Pinpoint the cell where the given text exists, returning its [x, y] midpoint coordinate. 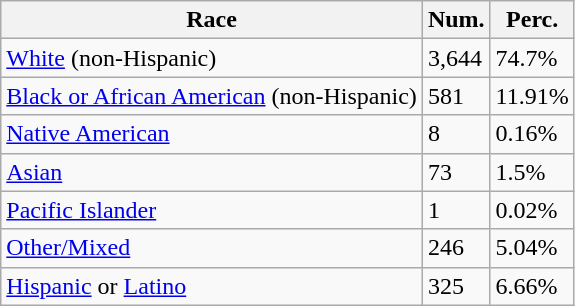
8 [456, 134]
Race [212, 20]
325 [456, 286]
11.91% [532, 96]
581 [456, 96]
0.16% [532, 134]
White (non-Hispanic) [212, 58]
Pacific Islander [212, 210]
3,644 [456, 58]
Native American [212, 134]
Asian [212, 172]
74.7% [532, 58]
73 [456, 172]
1.5% [532, 172]
1 [456, 210]
Other/Mixed [212, 248]
246 [456, 248]
Black or African American (non-Hispanic) [212, 96]
Hispanic or Latino [212, 286]
6.66% [532, 286]
0.02% [532, 210]
Num. [456, 20]
Perc. [532, 20]
5.04% [532, 248]
